Find where the given text appears and provide that cell's center as (x, y) coordinate. 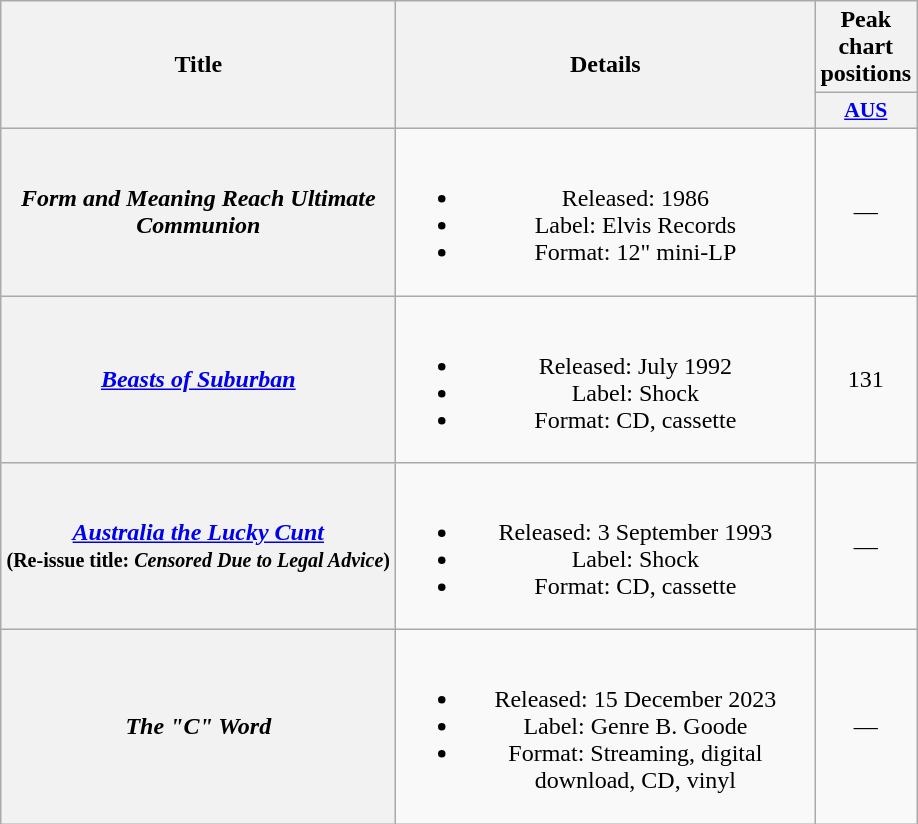
Beasts of Suburban (198, 380)
The "C" Word (198, 727)
AUS (866, 111)
Released: 1986Label: Elvis RecordsFormat: 12" mini-LP (606, 212)
Released: 15 December 2023Label: Genre B. GoodeFormat: Streaming, digital download, CD, vinyl (606, 727)
Released: July 1992Label: ShockFormat: CD, cassette (606, 380)
131 (866, 380)
Details (606, 65)
Australia the Lucky Cunt (Re-issue title: Censored Due to Legal Advice) (198, 546)
Form and Meaning Reach Ultimate Communion (198, 212)
Title (198, 65)
Peak chart positions (866, 47)
Released: 3 September 1993Label: ShockFormat: CD, cassette (606, 546)
